For the text-containing cell, return its midpoint in [X, Y] coordinate format. 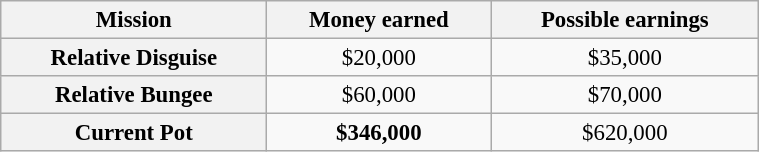
Current Pot [134, 133]
$620,000 [624, 133]
$60,000 [378, 95]
$20,000 [378, 57]
Relative Disguise [134, 57]
$346,000 [378, 133]
$35,000 [624, 57]
Money earned [378, 20]
$70,000 [624, 95]
Mission [134, 20]
Possible earnings [624, 20]
Relative Bungee [134, 95]
